Pinpoint the cell where the given text exists, returning its [X, Y] midpoint coordinate. 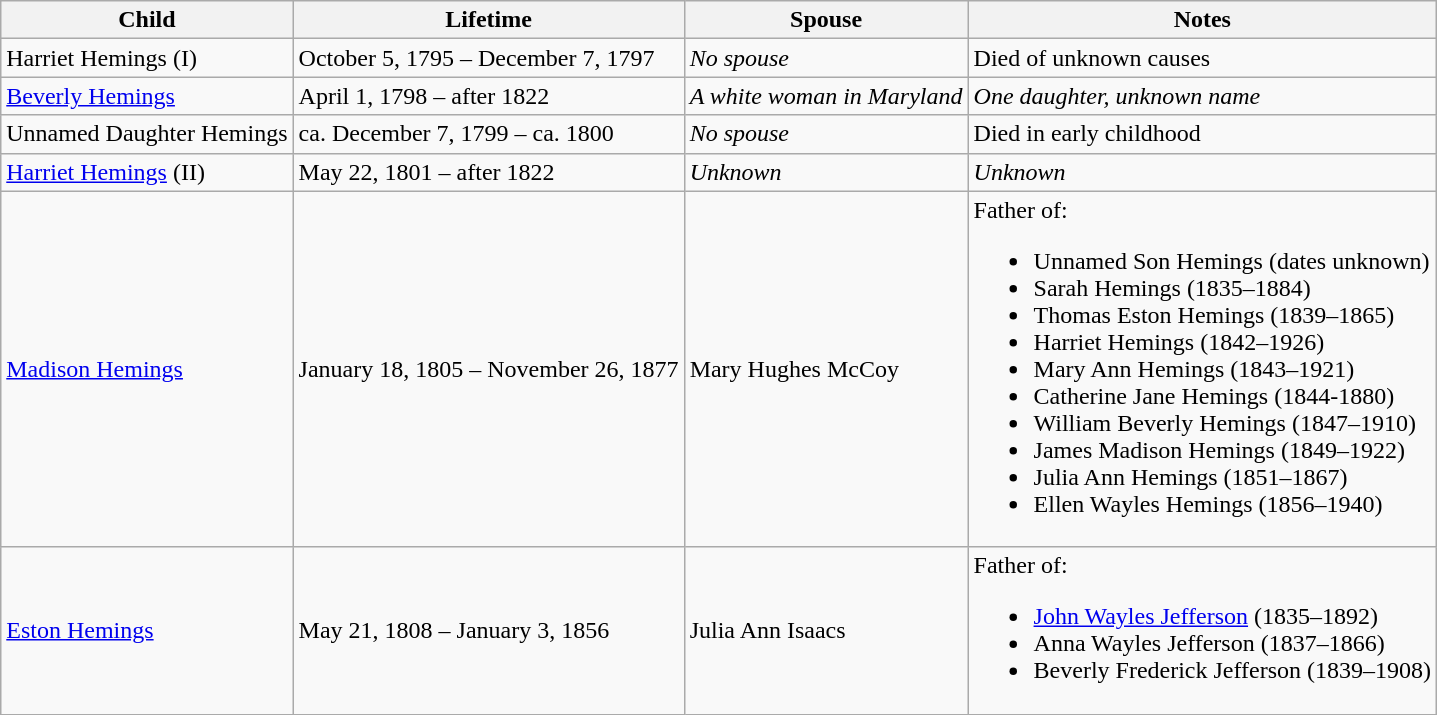
October 5, 1795 – December 7, 1797 [488, 58]
Mary Hughes McCoy [826, 369]
Julia Ann Isaacs [826, 630]
January 18, 1805 – November 26, 1877 [488, 369]
ca. December 7, 1799 – ca. 1800 [488, 134]
Father of:John Wayles Jefferson (1835–1892)Anna Wayles Jefferson (1837–1866)Beverly Frederick Jefferson (1839–1908) [1202, 630]
Harriet Hemings (I) [147, 58]
May 22, 1801 – after 1822 [488, 172]
Madison Hemings [147, 369]
Beverly Hemings [147, 96]
A white woman in Maryland [826, 96]
Died in early childhood [1202, 134]
Spouse [826, 20]
Child [147, 20]
Notes [1202, 20]
May 21, 1808 – January 3, 1856 [488, 630]
April 1, 1798 – after 1822 [488, 96]
Lifetime [488, 20]
Unnamed Daughter Hemings [147, 134]
One daughter, unknown name [1202, 96]
Harriet Hemings (II) [147, 172]
Died of unknown causes [1202, 58]
Eston Hemings [147, 630]
